Pinpoint the cell where the given text exists, returning its [x, y] midpoint coordinate. 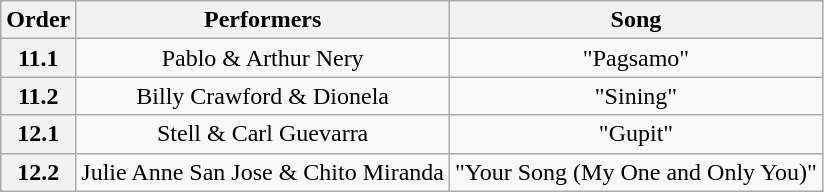
"Pagsamo" [636, 58]
12.2 [38, 172]
Performers [263, 20]
11.2 [38, 96]
"Gupit" [636, 134]
Billy Crawford & Dionela [263, 96]
12.1 [38, 134]
Julie Anne San Jose & Chito Miranda [263, 172]
11.1 [38, 58]
Stell & Carl Guevarra [263, 134]
Song [636, 20]
Pablo & Arthur Nery [263, 58]
Order [38, 20]
"Your Song (My One and Only You)" [636, 172]
"Sining" [636, 96]
